Locate the cell with the specified text and output its (x, y) center coordinate. 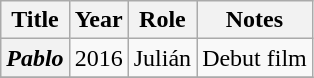
2016 (98, 58)
Pablo (35, 58)
Role (162, 20)
Year (98, 20)
Title (35, 20)
Julián (162, 58)
Notes (255, 20)
Debut film (255, 58)
